From the cell containing the given text, extract its center point as [X, Y] coordinate. 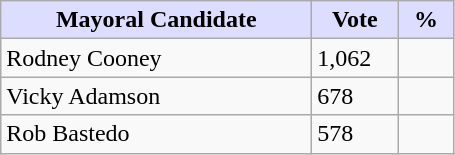
578 [355, 134]
Mayoral Candidate [156, 20]
% [426, 20]
Vicky Adamson [156, 96]
Rodney Cooney [156, 58]
678 [355, 96]
Rob Bastedo [156, 134]
Vote [355, 20]
1,062 [355, 58]
